Capture the cell that displays the provided text and extract its (X, Y) central coordinate. 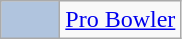
Pro Bowler (120, 20)
